Detect which cell encompasses the target text, then output its [x, y] center coordinate. 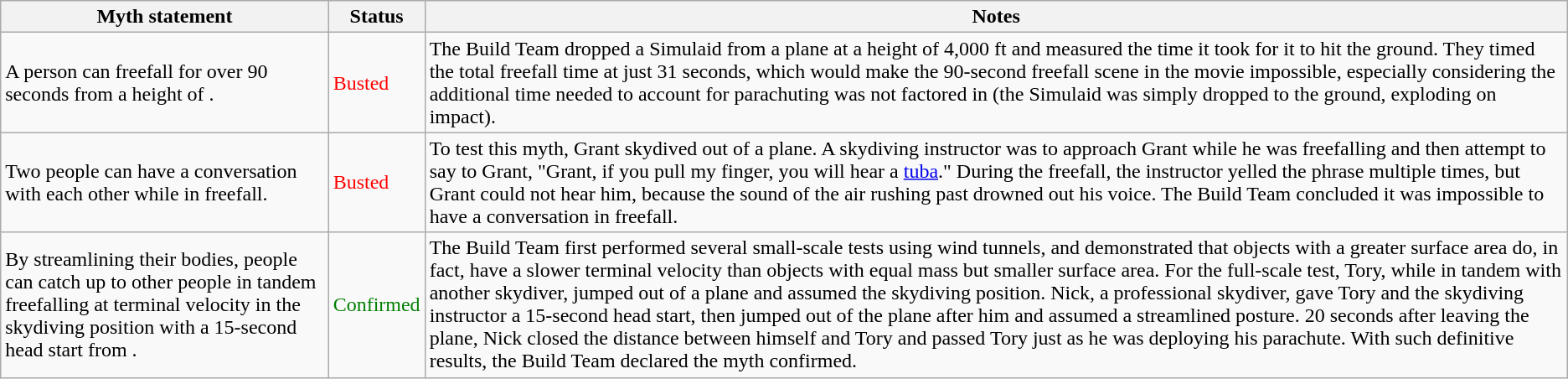
Confirmed [377, 305]
Myth statement [164, 17]
Status [377, 17]
Two people can have a conversation with each other while in freefall. [164, 183]
Notes [996, 17]
A person can freefall for over 90 seconds from a height of . [164, 82]
